Provide the [x, y] coordinate of the cell's center where the given text is located.  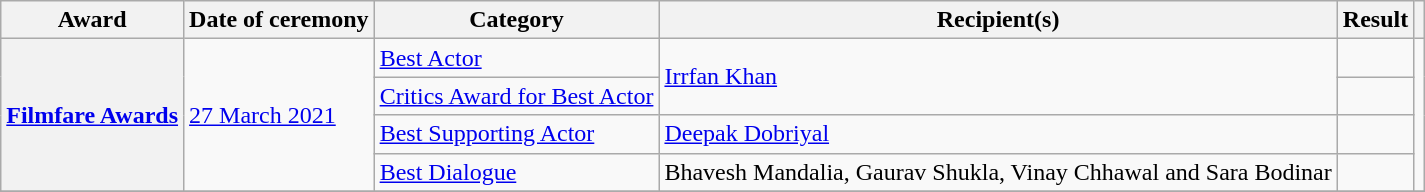
Best Supporting Actor [516, 134]
Award [92, 20]
Best Dialogue [516, 172]
Best Actor [516, 58]
Irrfan Khan [998, 77]
Deepak Dobriyal [998, 134]
Critics Award for Best Actor [516, 96]
Bhavesh Mandalia, Gaurav Shukla, Vinay Chhawal and Sara Bodinar [998, 172]
Filmfare Awards [92, 115]
Date of ceremony [280, 20]
Recipient(s) [998, 20]
Result [1375, 20]
Category [516, 20]
27 March 2021 [280, 115]
